From the cell containing the given text, extract its center point as [x, y] coordinate. 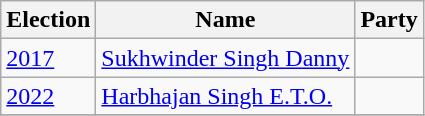
2017 [48, 58]
Party [389, 20]
Harbhajan Singh E.T.O. [226, 96]
Sukhwinder Singh Danny [226, 58]
Name [226, 20]
Election [48, 20]
2022 [48, 96]
